Identify which cell holds the provided text, then report its [x, y] central coordinate. 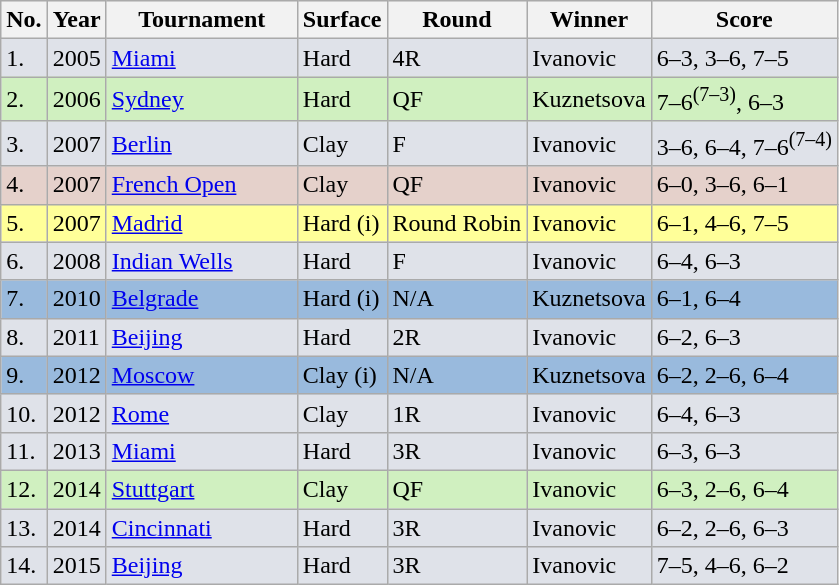
6. [24, 261]
2. [24, 100]
2008 [76, 261]
13. [24, 528]
Madrid [202, 223]
10. [24, 413]
French Open [202, 185]
9. [24, 375]
5. [24, 223]
6–3, 3–6, 7–5 [744, 58]
Indian Wells [202, 261]
2005 [76, 58]
4R [457, 58]
6–3, 6–3 [744, 451]
2013 [76, 451]
2010 [76, 299]
6–2, 2–6, 6–4 [744, 375]
Score [744, 20]
Berlin [202, 144]
1R [457, 413]
6–3, 2–6, 6–4 [744, 489]
2015 [76, 566]
Round [457, 20]
6–2, 6–3 [744, 337]
7–6(7–3), 6–3 [744, 100]
Clay (i) [342, 375]
Surface [342, 20]
No. [24, 20]
12. [24, 489]
7. [24, 299]
1. [24, 58]
3–6, 6–4, 7–6(7–4) [744, 144]
8. [24, 337]
6–0, 3–6, 6–1 [744, 185]
2011 [76, 337]
Round Robin [457, 223]
Belgrade [202, 299]
Sydney [202, 100]
Tournament [202, 20]
4. [24, 185]
Year [76, 20]
7–5, 4–6, 6–2 [744, 566]
3. [24, 144]
2R [457, 337]
Winner [589, 20]
2006 [76, 100]
6–2, 2–6, 6–3 [744, 528]
14. [24, 566]
Moscow [202, 375]
11. [24, 451]
6–1, 6–4 [744, 299]
Stuttgart [202, 489]
Rome [202, 413]
6–1, 4–6, 7–5 [744, 223]
Cincinnati [202, 528]
